Identify which cell holds the provided text, then report its (X, Y) central coordinate. 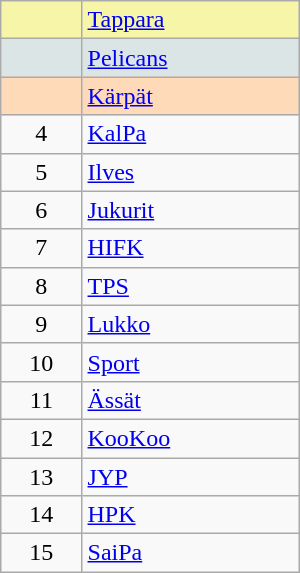
Sport (190, 362)
15 (42, 553)
KalPa (190, 134)
Tappara (190, 20)
SaiPa (190, 553)
Kärpät (190, 96)
10 (42, 362)
KooKoo (190, 438)
Ässät (190, 400)
Pelicans (190, 58)
12 (42, 438)
6 (42, 210)
13 (42, 477)
14 (42, 515)
11 (42, 400)
5 (42, 172)
Jukurit (190, 210)
Lukko (190, 324)
4 (42, 134)
8 (42, 286)
TPS (190, 286)
Ilves (190, 172)
9 (42, 324)
7 (42, 248)
HIFK (190, 248)
HPK (190, 515)
JYP (190, 477)
